Determine the (X, Y) coordinate at the center of the cell enclosing the given text.  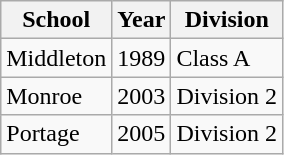
1989 (142, 58)
Portage (56, 134)
School (56, 20)
Class A (227, 58)
Monroe (56, 96)
Middleton (56, 58)
2005 (142, 134)
2003 (142, 96)
Year (142, 20)
Division (227, 20)
